Identify which cell holds the provided text, then report its (x, y) central coordinate. 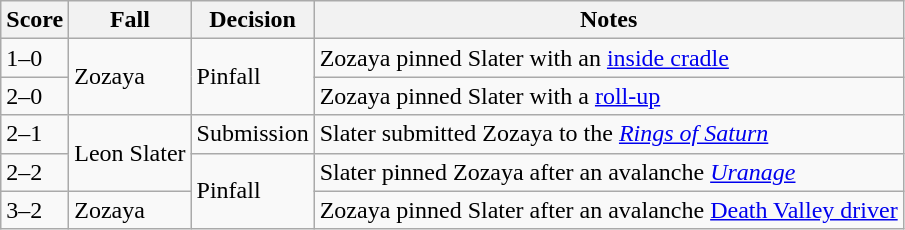
2–0 (35, 96)
Score (35, 20)
Decision (252, 20)
Slater pinned Zozaya after an avalanche Uranage (608, 172)
Slater submitted Zozaya to the Rings of Saturn (608, 134)
Submission (252, 134)
Zozaya pinned Slater after an avalanche Death Valley driver (608, 210)
2–1 (35, 134)
Zozaya pinned Slater with an inside cradle (608, 58)
Fall (130, 20)
Leon Slater (130, 153)
1–0 (35, 58)
Notes (608, 20)
3–2 (35, 210)
2–2 (35, 172)
Zozaya pinned Slater with a roll-up (608, 96)
